Output the [X, Y] coordinate of the center of the cell containing the given text.  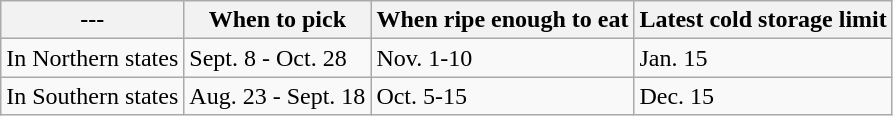
In Southern states [92, 96]
Aug. 23 - Sept. 18 [278, 96]
Dec. 15 [763, 96]
Oct. 5-15 [502, 96]
In Northern states [92, 58]
When ripe enough to eat [502, 20]
Jan. 15 [763, 58]
When to pick [278, 20]
Latest cold storage limit [763, 20]
Nov. 1-10 [502, 58]
Sept. 8 - Oct. 28 [278, 58]
--- [92, 20]
